For the text-containing cell, return its midpoint in (X, Y) coordinate format. 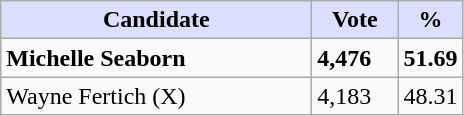
Candidate (156, 20)
Vote (355, 20)
Michelle Seaborn (156, 58)
51.69 (430, 58)
48.31 (430, 96)
4,183 (355, 96)
Wayne Fertich (X) (156, 96)
% (430, 20)
4,476 (355, 58)
